Return the [X, Y] coordinate for the center point of the cell that contains the specified text.  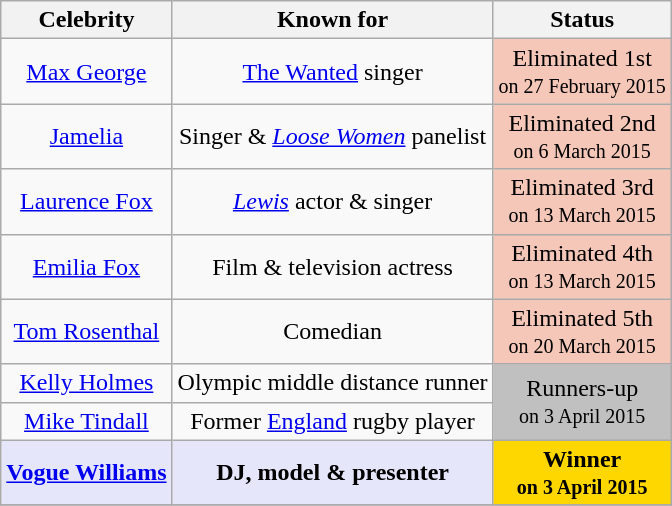
Eliminated 4thon 13 March 2015 [582, 266]
Laurence Fox [86, 202]
Eliminated 3rdon 13 March 2015 [582, 202]
Singer & Loose Women panelist [332, 136]
The Wanted singer [332, 72]
Eliminated 5thon 20 March 2015 [582, 332]
Max George [86, 72]
Status [582, 20]
Kelly Holmes [86, 383]
Known for [332, 20]
Eliminated 2ndon 6 March 2015 [582, 136]
Jamelia [86, 136]
Emilia Fox [86, 266]
Film & television actress [332, 266]
Eliminated 1ston 27 February 2015 [582, 72]
Former England rugby player [332, 421]
Olympic middle distance runner [332, 383]
Runners-upon 3 April 2015 [582, 402]
DJ, model & presenter [332, 472]
Vogue Williams [86, 472]
Comedian [332, 332]
Winneron 3 April 2015 [582, 472]
Mike Tindall [86, 421]
Celebrity [86, 20]
Tom Rosenthal [86, 332]
Lewis actor & singer [332, 202]
